Output the [x, y] coordinate of the center of the cell containing the given text.  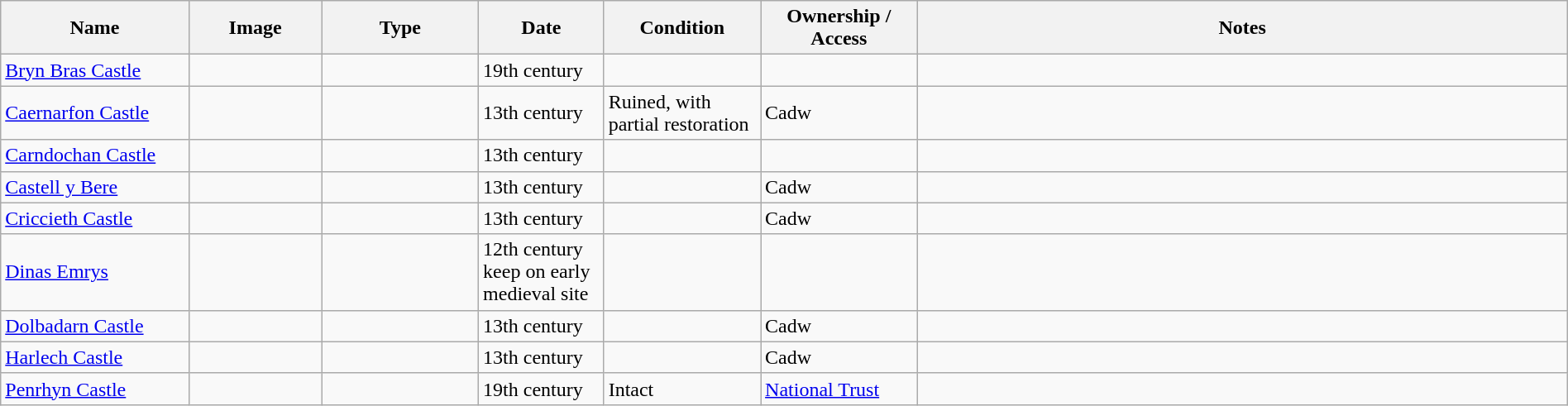
Criccieth Castle [94, 218]
Penrhyn Castle [94, 389]
Type [400, 28]
12th century keep on early medieval site [542, 272]
Ownership / Access [839, 28]
Intact [681, 389]
Bryn Bras Castle [94, 70]
Dolbadarn Castle [94, 326]
National Trust [839, 389]
Condition [681, 28]
Dinas Emrys [94, 272]
Notes [1242, 28]
Harlech Castle [94, 357]
Castell y Bere [94, 187]
Date [542, 28]
Ruined, with partial restoration [681, 112]
Carndochan Castle [94, 155]
Caernarfon Castle [94, 112]
Name [94, 28]
Image [255, 28]
